Extract the [x, y] coordinate from the center of the cell holding the provided text.  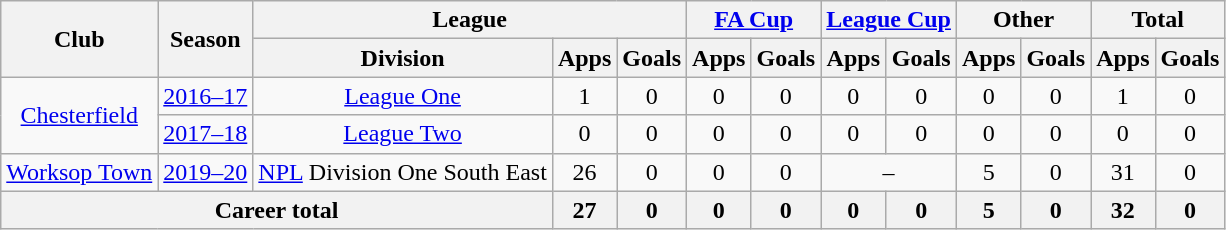
League [470, 20]
26 [584, 172]
League Cup [889, 20]
Other [1023, 20]
FA Cup [754, 20]
Club [80, 39]
Worksop Town [80, 172]
27 [584, 210]
32 [1123, 210]
NPL Division One South East [403, 172]
League Two [403, 134]
Season [206, 39]
Total [1158, 20]
– [889, 172]
2017–18 [206, 134]
2016–17 [206, 96]
31 [1123, 172]
Chesterfield [80, 115]
Career total [277, 210]
2019–20 [206, 172]
Division [403, 58]
League One [403, 96]
